Scan for the cell matching the given text and deliver its [x, y] coordinate at center. 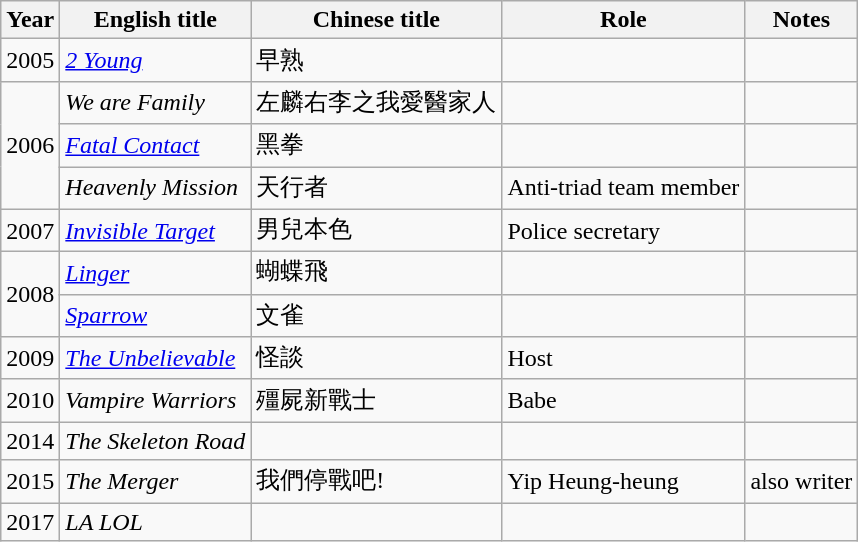
文雀 [376, 316]
我們停戰吧! [376, 482]
We are Family [156, 102]
2015 [30, 482]
殭屍新戰士 [376, 400]
Linger [156, 274]
Anti-triad team member [624, 188]
Sparrow [156, 316]
怪談 [376, 358]
2 Young [156, 60]
男兒本色 [376, 230]
2010 [30, 400]
蝴蝶飛 [376, 274]
2006 [30, 145]
Year [30, 20]
Role [624, 20]
早熟 [376, 60]
English title [156, 20]
also writer [802, 482]
2009 [30, 358]
The Merger [156, 482]
Babe [624, 400]
Vampire Warriors [156, 400]
2014 [30, 441]
LA LOL [156, 521]
2017 [30, 521]
Chinese title [376, 20]
黑拳 [376, 146]
The Unbelievable [156, 358]
2005 [30, 60]
2008 [30, 294]
Invisible Target [156, 230]
Yip Heung-heung [624, 482]
天行者 [376, 188]
左麟右李之我愛醫家人 [376, 102]
2007 [30, 230]
Fatal Contact [156, 146]
Notes [802, 20]
Heavenly Mission [156, 188]
The Skeleton Road [156, 441]
Host [624, 358]
Police secretary [624, 230]
